Detect which cell encompasses the target text, then output its (x, y) center coordinate. 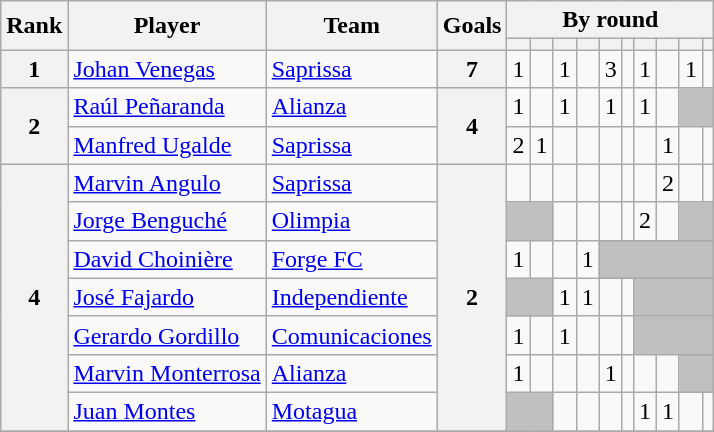
7 (472, 69)
Jorge Benguché (167, 221)
Team (352, 26)
Raúl Peñaranda (167, 107)
Forge FC (352, 259)
Marvin Monterrosa (167, 373)
Manfred Ugalde (167, 145)
Independiente (352, 297)
Olimpia (352, 221)
José Fajardo (167, 297)
David Choinière (167, 259)
By round (610, 20)
Comunicaciones (352, 335)
Motagua (352, 411)
Marvin Angulo (167, 183)
Gerardo Gordillo (167, 335)
Goals (472, 26)
Rank (34, 26)
Johan Venegas (167, 69)
3 (610, 69)
Player (167, 26)
Juan Montes (167, 411)
